Capture the cell that displays the provided text and extract its (X, Y) central coordinate. 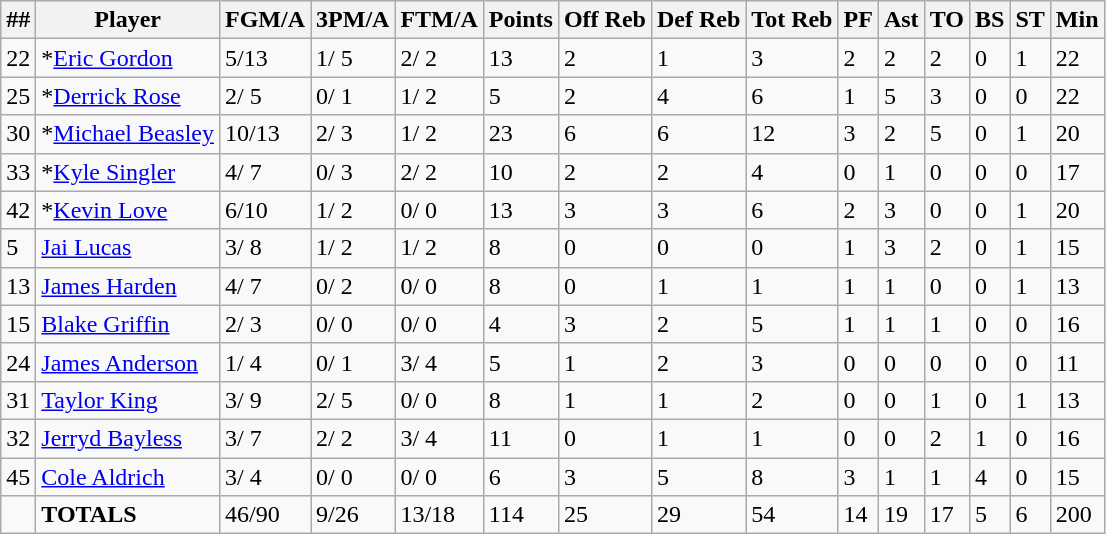
13/18 (439, 515)
32 (18, 438)
46/90 (264, 515)
200 (1077, 515)
James Harden (128, 286)
3PM/A (353, 20)
12 (792, 134)
33 (18, 172)
1/ 4 (264, 362)
TO (946, 20)
James Anderson (128, 362)
Tot Reb (792, 20)
6/10 (264, 210)
*Kevin Love (128, 210)
30 (18, 134)
45 (18, 477)
FTM/A (439, 20)
Blake Griffin (128, 324)
14 (858, 515)
Def Reb (698, 20)
FGM/A (264, 20)
3/ 7 (264, 438)
Min (1077, 20)
1/ 5 (353, 58)
Cole Aldrich (128, 477)
Taylor King (128, 400)
31 (18, 400)
## (18, 20)
54 (792, 515)
0/ 2 (353, 286)
*Kyle Singler (128, 172)
Ast (901, 20)
PF (858, 20)
Off Reb (604, 20)
Points (520, 20)
5/13 (264, 58)
BS (989, 20)
23 (520, 134)
Jerryd Bayless (128, 438)
24 (18, 362)
114 (520, 515)
Jai Lucas (128, 248)
TOTALS (128, 515)
ST (1030, 20)
0/ 3 (353, 172)
*Eric Gordon (128, 58)
Player (128, 20)
10 (520, 172)
29 (698, 515)
*Derrick Rose (128, 96)
19 (901, 515)
9/26 (353, 515)
3/ 8 (264, 248)
42 (18, 210)
3/ 9 (264, 400)
*Michael Beasley (128, 134)
10/13 (264, 134)
